Provide the (X, Y) coordinate of the cell's center where the given text is located.  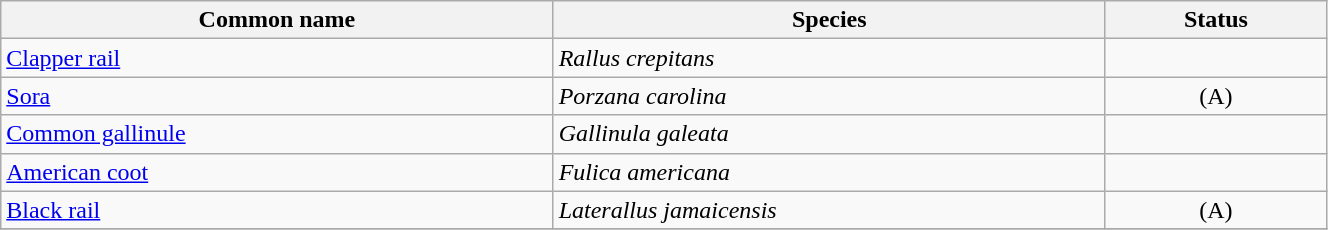
Black rail (277, 210)
Laterallus jamaicensis (829, 210)
Common gallinule (277, 134)
Status (1216, 20)
Clapper rail (277, 58)
American coot (277, 172)
Sora (277, 96)
Fulica americana (829, 172)
Rallus crepitans (829, 58)
Porzana carolina (829, 96)
Gallinula galeata (829, 134)
Species (829, 20)
Common name (277, 20)
